Scan for the cell matching the given text and deliver its (x, y) coordinate at center. 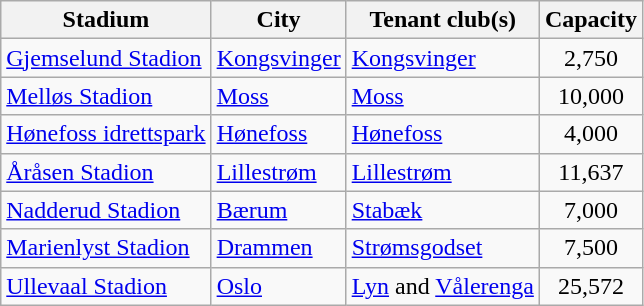
2,750 (590, 58)
Bærum (278, 210)
Oslo (278, 286)
Melløs Stadion (106, 96)
Hønefoss idrettspark (106, 134)
Strømsgodset (442, 248)
Capacity (590, 20)
Drammen (278, 248)
City (278, 20)
Gjemselund Stadion (106, 58)
Nadderud Stadion (106, 210)
10,000 (590, 96)
Tenant club(s) (442, 20)
Stabæk (442, 210)
Stadium (106, 20)
Lyn and Vålerenga (442, 286)
Marienlyst Stadion (106, 248)
11,637 (590, 172)
4,000 (590, 134)
Åråsen Stadion (106, 172)
7,000 (590, 210)
Ullevaal Stadion (106, 286)
25,572 (590, 286)
7,500 (590, 248)
